For the text-containing cell, return its midpoint in (x, y) coordinate format. 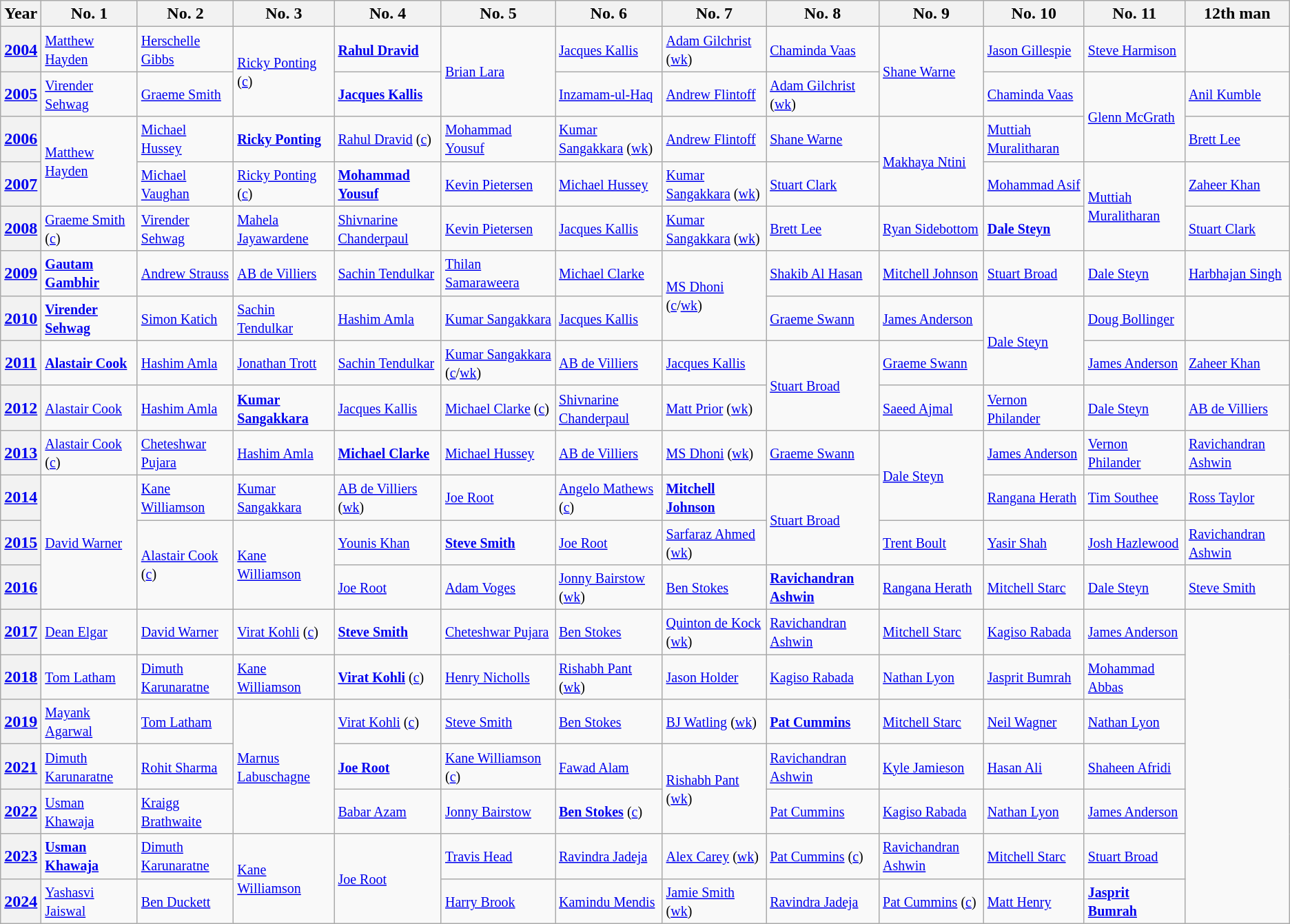
2023 (21, 856)
Inzamam-ul-Haq (609, 94)
Glenn McGrath (1134, 116)
No. 3 (284, 14)
2005 (21, 94)
Kyle Jamieson (932, 766)
Ross Taylor (1237, 497)
Sarfaraz Ahmed (wk) (714, 542)
Marnus Labuschagne (284, 766)
Jamie Smith (wk) (714, 901)
No. 10 (1034, 14)
Hasan Ali (1034, 766)
Trent Boult (932, 542)
Jonny Bairstow (498, 812)
No. 9 (932, 14)
MS Dhoni (wk) (714, 452)
2024 (21, 901)
Year (21, 14)
Dean Elgar (90, 633)
Matt Henry (1034, 901)
2021 (21, 766)
Anil Kumble (1237, 94)
12th man (1237, 14)
Henry Nicholls (498, 677)
Michael Vaughan (185, 183)
Ryan Sidebottom (932, 229)
Angelo Mathews (c) (609, 497)
2009 (21, 273)
Alex Carey (wk) (714, 856)
No. 8 (823, 14)
No. 4 (388, 14)
Kraigg Brathwaite (185, 812)
Harry Brook (498, 901)
Ben Duckett (185, 901)
Shaheen Afridi (1134, 766)
2013 (21, 452)
Rohit Sharma (185, 766)
Simon Katich (185, 318)
Shakib Al Hasan (823, 273)
Tim Southee (1134, 497)
Jonathan Trott (284, 362)
2015 (21, 542)
Mohammad Abbas (1134, 677)
Rahul Dravid (388, 50)
Yasir Shah (1034, 542)
2014 (21, 497)
2010 (21, 318)
Quinton de Kock (wk) (714, 633)
Mahela Jayawardene (284, 229)
2016 (21, 587)
2017 (21, 633)
Makhaya Ntini (932, 161)
Kane Williamson (c) (498, 766)
2008 (21, 229)
Kamindu Mendis (609, 901)
No. 5 (498, 14)
Brian Lara (498, 72)
No. 7 (714, 14)
Graeme Smith (185, 94)
AB de Villiers (wk) (388, 497)
BJ Watling (wk) (714, 722)
Jonny Bairstow (wk) (609, 587)
Babar Azam (388, 812)
2018 (21, 677)
2007 (21, 183)
Jason Gillespie (1034, 50)
Rahul Dravid (c) (388, 139)
Fawad Alam (609, 766)
2019 (21, 722)
Mohammad Asif (1034, 183)
Kumar Sangakkara (c/wk) (498, 362)
Herschelle Gibbs (185, 50)
Adam Voges (498, 587)
Ben Stokes (c) (609, 812)
Younis Khan (388, 542)
Graeme Smith (c) (90, 229)
Josh Hazlewood (1134, 542)
Travis Head (498, 856)
Neil Wagner (1034, 722)
Thilan Samaraweera (498, 273)
2004 (21, 50)
Matt Prior (wk) (714, 408)
2022 (21, 812)
Yashasvi Jaiswal (90, 901)
No. 2 (185, 14)
2006 (21, 139)
Ricky Ponting (284, 139)
Harbhajan Singh (1237, 273)
No. 1 (90, 14)
Michael Clarke (c) (498, 408)
Jason Holder (714, 677)
Doug Bollinger (1134, 318)
2012 (21, 408)
Gautam Gambhir (90, 273)
Steve Harmison (1134, 50)
Andrew Strauss (185, 273)
No. 6 (609, 14)
Saeed Ajmal (932, 408)
Mayank Agarwal (90, 722)
MS Dhoni (c/wk) (714, 296)
2011 (21, 362)
No. 11 (1134, 14)
